Output the [X, Y] coordinate of the center of the cell containing the given text.  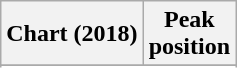
Peak position [189, 34]
Chart (2018) [72, 34]
